Capture the cell that displays the provided text and extract its [X, Y] central coordinate. 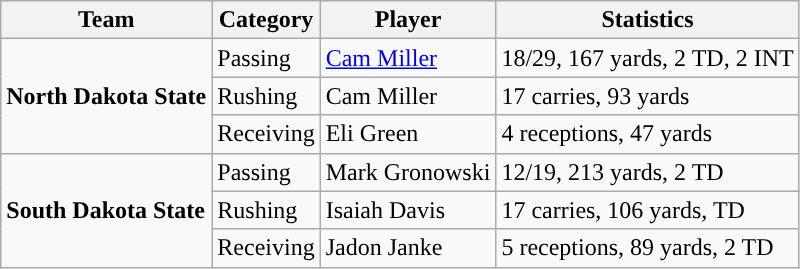
18/29, 167 yards, 2 TD, 2 INT [648, 58]
Category [266, 20]
South Dakota State [106, 210]
Isaiah Davis [408, 210]
5 receptions, 89 yards, 2 TD [648, 248]
Mark Gronowski [408, 172]
Statistics [648, 20]
Player [408, 20]
17 carries, 93 yards [648, 96]
Jadon Janke [408, 248]
Team [106, 20]
Eli Green [408, 134]
4 receptions, 47 yards [648, 134]
North Dakota State [106, 96]
12/19, 213 yards, 2 TD [648, 172]
17 carries, 106 yards, TD [648, 210]
